Locate the cell with the specified text and output its [x, y] center coordinate. 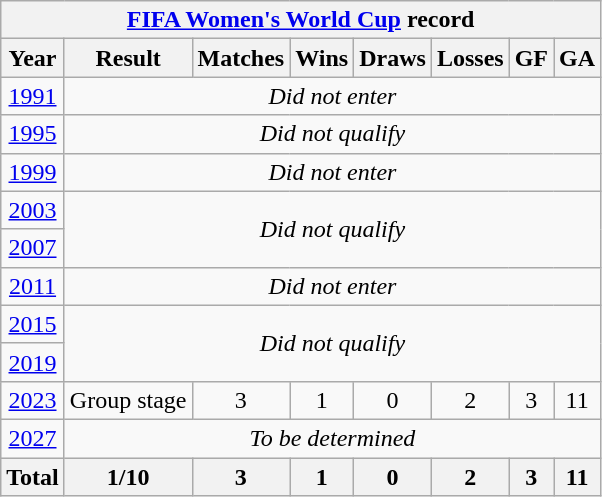
2019 [33, 362]
Draws [393, 58]
Year [33, 58]
1999 [33, 172]
1995 [33, 134]
2003 [33, 210]
2007 [33, 248]
To be determined [332, 438]
FIFA Women's World Cup record [301, 20]
1/10 [128, 477]
2015 [33, 324]
Losses [470, 58]
Result [128, 58]
2023 [33, 400]
GF [531, 58]
Matches [241, 58]
2011 [33, 286]
Total [33, 477]
Group stage [128, 400]
2027 [33, 438]
GA [578, 58]
1991 [33, 96]
Wins [322, 58]
